Output the [X, Y] coordinate of the center of the cell containing the given text.  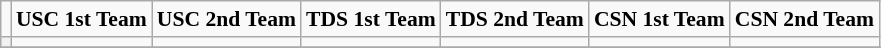
USC 1st Team [82, 19]
TDS 2nd Team [515, 19]
CSN 2nd Team [804, 19]
CSN 1st Team [660, 19]
TDS 1st Team [371, 19]
USC 2nd Team [226, 19]
